Scan for the cell matching the given text and deliver its (x, y) coordinate at center. 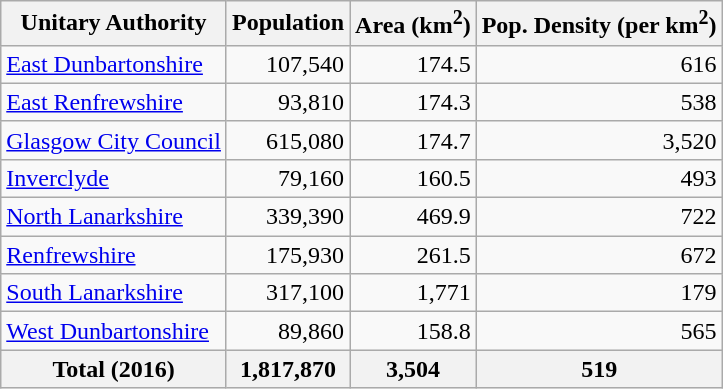
1,771 (414, 293)
3,520 (599, 140)
Pop. Density (per km2) (599, 24)
493 (599, 178)
175,930 (288, 255)
107,540 (288, 64)
East Renfrewshire (114, 102)
565 (599, 331)
261.5 (414, 255)
174.3 (414, 102)
North Lanarkshire (114, 217)
Total (2016) (114, 369)
615,080 (288, 140)
Population (288, 24)
79,160 (288, 178)
Inverclyde (114, 178)
616 (599, 64)
174.7 (414, 140)
West Dunbartonshire (114, 331)
East Dunbartonshire (114, 64)
93,810 (288, 102)
538 (599, 102)
Glasgow City Council (114, 140)
158.8 (414, 331)
317,100 (288, 293)
469.9 (414, 217)
1,817,870 (288, 369)
179 (599, 293)
519 (599, 369)
South Lanarkshire (114, 293)
722 (599, 217)
3,504 (414, 369)
174.5 (414, 64)
672 (599, 255)
Renfrewshire (114, 255)
160.5 (414, 178)
Unitary Authority (114, 24)
Area (km2) (414, 24)
339,390 (288, 217)
89,860 (288, 331)
